Search for the cell housing the specified text and yield its [X, Y] center coordinate. 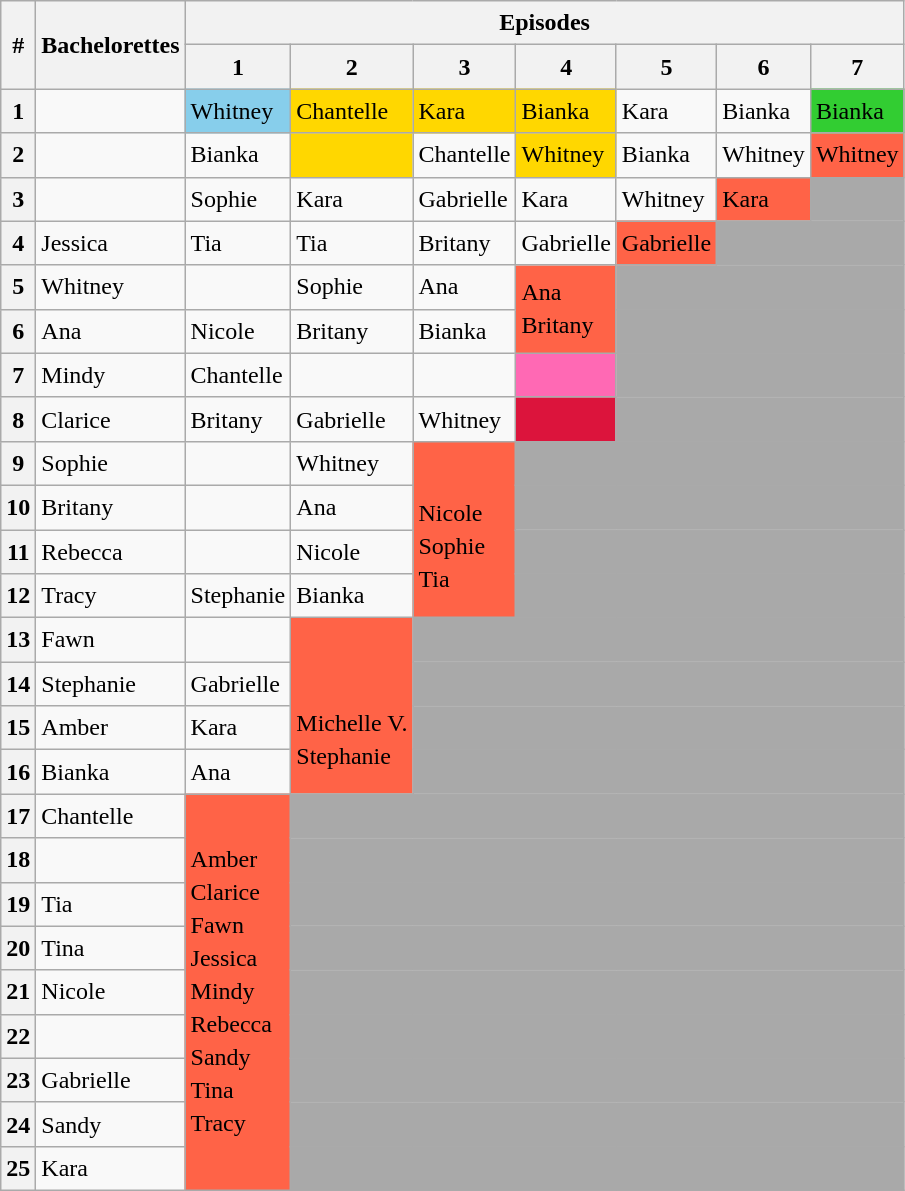
Sandy [110, 1124]
Michelle V.Stephanie [352, 706]
15 [18, 728]
22 [18, 1036]
Mindy [110, 375]
25 [18, 1168]
21 [18, 992]
AmberClariceFawnJessicaMindyRebeccaSandyTinaTracy [238, 992]
Bachelorettes [110, 45]
19 [18, 904]
NicoleSophieTia [464, 529]
14 [18, 684]
8 [18, 419]
20 [18, 948]
9 [18, 463]
Tina [110, 948]
10 [18, 507]
11 [18, 552]
# [18, 45]
23 [18, 1080]
Clarice [110, 419]
17 [18, 816]
Amber [110, 728]
Rebecca [110, 552]
Tracy [110, 596]
18 [18, 860]
16 [18, 772]
Episodes [544, 23]
12 [18, 596]
24 [18, 1124]
AnaBritany [566, 309]
13 [18, 640]
Jessica [110, 243]
Fawn [110, 640]
